Locate the cell with the specified text and output its (x, y) center coordinate. 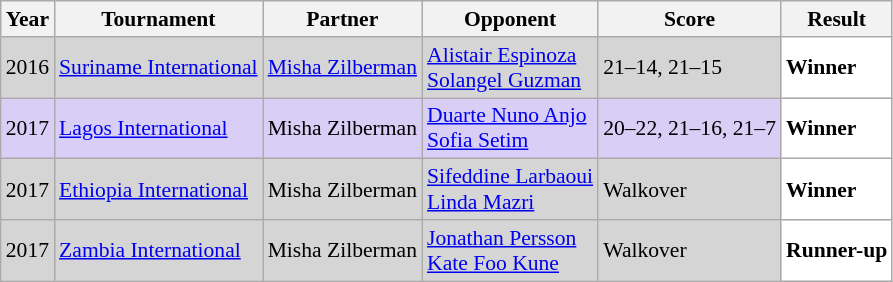
Runner-up (836, 250)
Ethiopia International (158, 190)
2016 (28, 68)
Lagos International (158, 128)
Jonathan Persson Kate Foo Kune (510, 250)
Year (28, 19)
Tournament (158, 19)
Sifeddine Larbaoui Linda Mazri (510, 190)
Alistair Espinoza Solangel Guzman (510, 68)
Partner (342, 19)
Duarte Nuno Anjo Sofia Setim (510, 128)
20–22, 21–16, 21–7 (690, 128)
Suriname International (158, 68)
Zambia International (158, 250)
21–14, 21–15 (690, 68)
Result (836, 19)
Score (690, 19)
Opponent (510, 19)
